Output the (x, y) coordinate of the center of the cell containing the given text.  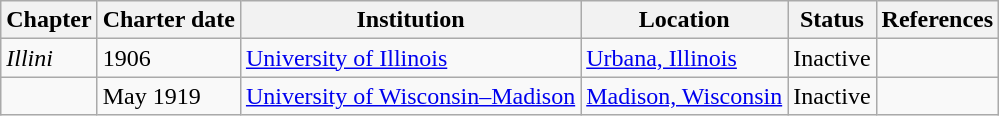
Madison, Wisconsin (684, 96)
Charter date (168, 20)
University of Wisconsin–Madison (410, 96)
Institution (410, 20)
Illini (49, 58)
Chapter (49, 20)
May 1919 (168, 96)
1906 (168, 58)
References (938, 20)
Urbana, Illinois (684, 58)
Location (684, 20)
University of Illinois (410, 58)
Status (832, 20)
